Find where the given text appears and provide that cell's center as (X, Y) coordinate. 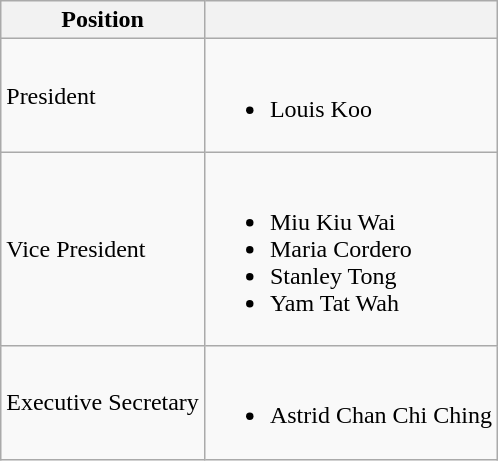
Louis Koo (350, 96)
Miu Kiu WaiMaria CorderoStanley TongYam Tat Wah (350, 249)
Executive Secretary (103, 402)
President (103, 96)
Vice President (103, 249)
Astrid Chan Chi Ching (350, 402)
Position (103, 20)
